Output the (x, y) coordinate of the center of the cell containing the given text.  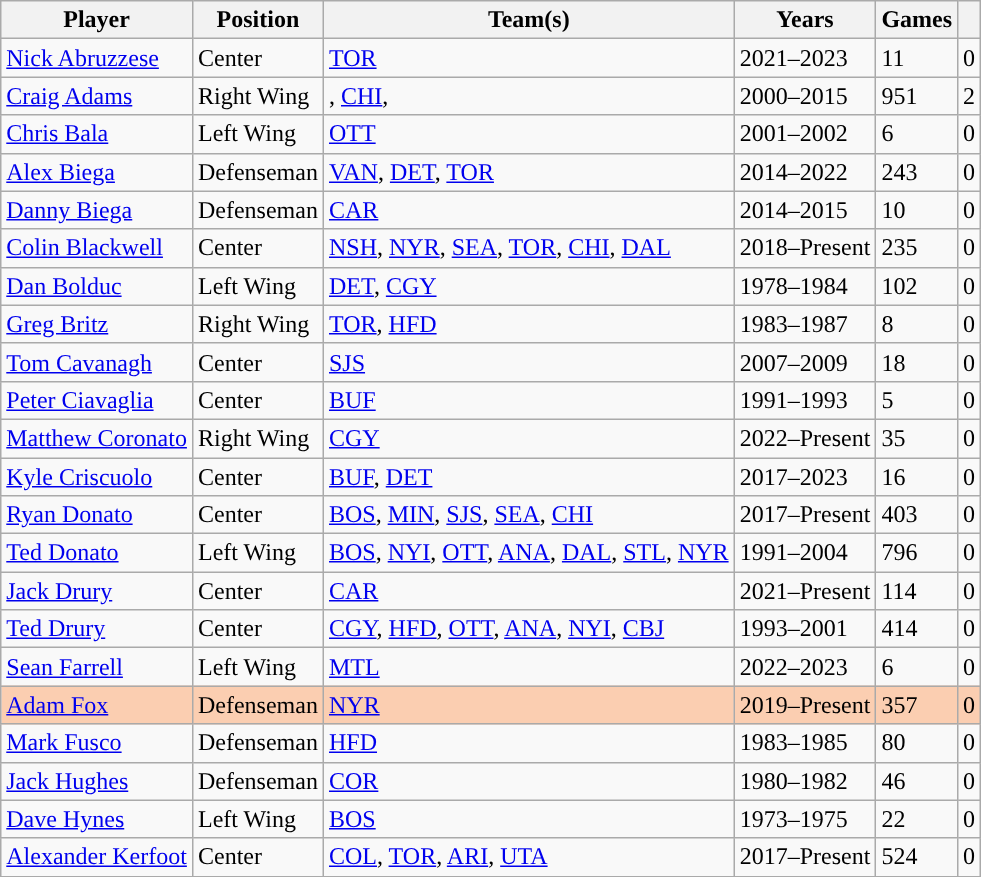
Danny Biega (97, 210)
35 (917, 438)
1991–2004 (805, 553)
46 (917, 781)
Games (917, 20)
Matthew Coronato (97, 438)
1983–1987 (805, 324)
Player (97, 20)
Chris Bala (97, 134)
BOS, MIN, SJS, SEA, CHI (528, 515)
Kyle Criscuolo (97, 477)
Mark Fusco (97, 743)
2021–2023 (805, 58)
357 (917, 705)
Tom Cavanagh (97, 362)
2017–2023 (805, 477)
235 (917, 248)
Sean Farrell (97, 667)
Adam Fox (97, 705)
2007–2009 (805, 362)
Ryan Donato (97, 515)
HFD (528, 743)
OTT (528, 134)
2014–2022 (805, 172)
VAN, DET, TOR (528, 172)
Jack Drury (97, 591)
2014–2015 (805, 210)
102 (917, 286)
BUF (528, 400)
1973–1975 (805, 819)
Greg Britz (97, 324)
1991–1993 (805, 400)
Peter Ciavaglia (97, 400)
Alexander Kerfoot (97, 857)
Dan Bolduc (97, 286)
TOR (528, 58)
1983–1985 (805, 743)
Craig Adams (97, 96)
796 (917, 553)
10 (917, 210)
2021–Present (805, 591)
5 (917, 400)
Colin Blackwell (97, 248)
Alex Biega (97, 172)
243 (917, 172)
22 (917, 819)
414 (917, 629)
80 (917, 743)
CGY (528, 438)
Dave Hynes (97, 819)
2022–2023 (805, 667)
SJS (528, 362)
NYR (528, 705)
BOS (528, 819)
NSH, NYR, SEA, TOR, CHI, DAL (528, 248)
COR (528, 781)
8 (917, 324)
18 (917, 362)
Jack Hughes (97, 781)
Position (258, 20)
COL, TOR, ARI, UTA (528, 857)
DET, CGY (528, 286)
TOR, HFD (528, 324)
BOS, NYI, OTT, ANA, DAL, STL, NYR (528, 553)
2 (970, 96)
Team(s) (528, 20)
2019–Present (805, 705)
Years (805, 20)
1993–2001 (805, 629)
1978–1984 (805, 286)
1980–1982 (805, 781)
CGY, HFD, OTT, ANA, NYI, CBJ (528, 629)
951 (917, 96)
11 (917, 58)
2001–2002 (805, 134)
Nick Abruzzese (97, 58)
Ted Donato (97, 553)
114 (917, 591)
403 (917, 515)
Ted Drury (97, 629)
2022–Present (805, 438)
, CHI, (528, 96)
2018–Present (805, 248)
MTL (528, 667)
2000–2015 (805, 96)
524 (917, 857)
BUF, DET (528, 477)
16 (917, 477)
